Identify which cell holds the provided text, then report its (x, y) central coordinate. 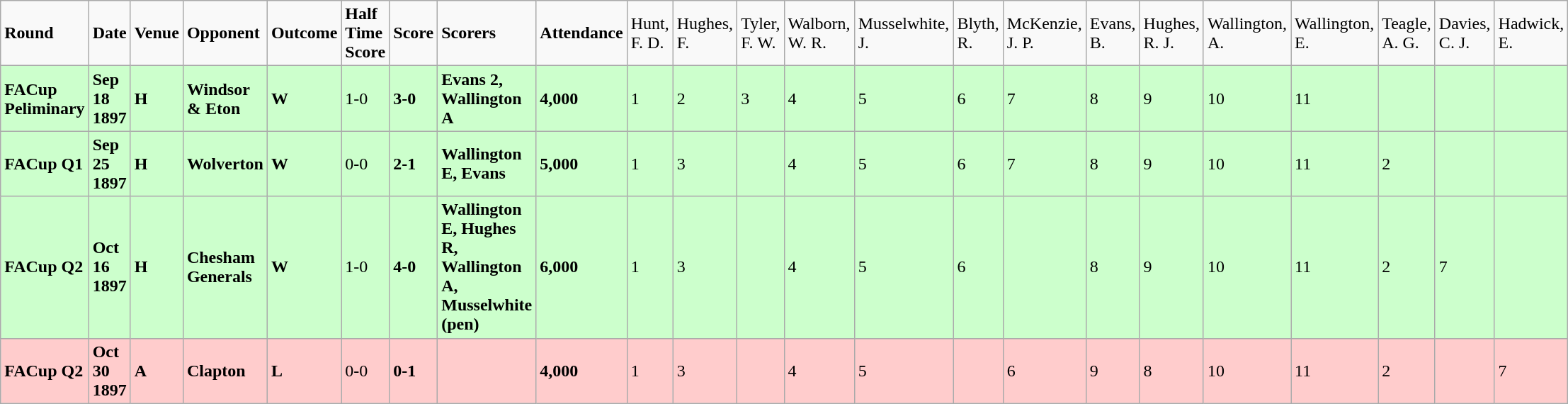
Scorers (487, 33)
Chesham Generals (225, 267)
FACup Peliminary (45, 99)
Oct 30 1897 (109, 371)
2-1 (414, 164)
Walborn, W. R. (819, 33)
Davies, C. J. (1465, 33)
Outcome (304, 33)
Hughes, F. (705, 33)
0-1 (414, 371)
5,000 (581, 164)
Wallington, E. (1334, 33)
FACup Q1 (45, 164)
Hunt, F. D. (650, 33)
Date (109, 33)
Round (45, 33)
6,000 (581, 267)
Clapton (225, 371)
Attendance (581, 33)
Venue (157, 33)
Blyth, R. (978, 33)
Tyler, F. W. (761, 33)
Wolverton (225, 164)
Hughes, R. J. (1171, 33)
Sep 18 1897 (109, 99)
Sep 25 1897 (109, 164)
Oct 16 1897 (109, 267)
Half Time Score (365, 33)
Evans 2, Wallington A (487, 99)
Wallington E, Hughes R, Wallington A, Musselwhite (pen) (487, 267)
4-0 (414, 267)
A (157, 371)
Wallington, A. (1246, 33)
Wallington E, Evans (487, 164)
Opponent (225, 33)
L (304, 371)
Evans, B. (1113, 33)
Windsor & Eton (225, 99)
Score (414, 33)
Teagle, A. G. (1407, 33)
3-0 (414, 99)
Musselwhite, J. (904, 33)
McKenzie, J. P. (1044, 33)
Hadwick, E. (1531, 33)
